Scan for the cell matching the given text and deliver its (x, y) coordinate at center. 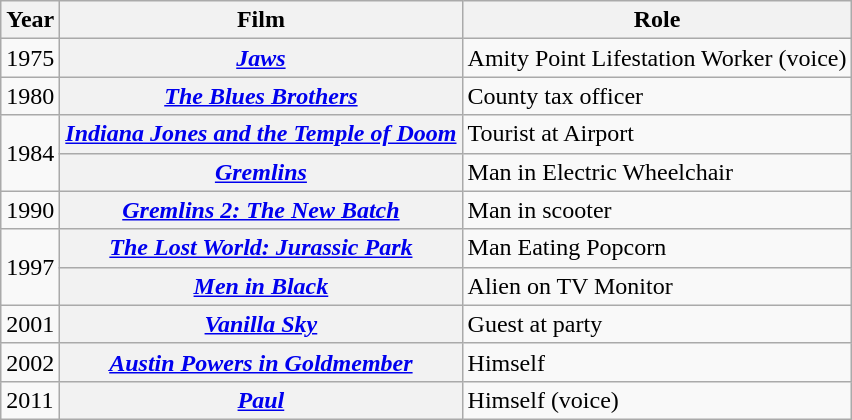
1990 (30, 210)
Role (657, 20)
Amity Point Lifestation Worker (voice) (657, 58)
Gremlins (261, 172)
Austin Powers in Goldmember (261, 362)
Gremlins 2: The New Batch (261, 210)
Guest at party (657, 324)
Men in Black (261, 286)
Man in Electric Wheelchair (657, 172)
Paul (261, 400)
1975 (30, 58)
Himself (657, 362)
Man Eating Popcorn (657, 248)
County tax officer (657, 96)
The Lost World: Jurassic Park (261, 248)
Man in scooter (657, 210)
Tourist at Airport (657, 134)
Vanilla Sky (261, 324)
Alien on TV Monitor (657, 286)
Himself (voice) (657, 400)
1980 (30, 96)
Film (261, 20)
2002 (30, 362)
2001 (30, 324)
The Blues Brothers (261, 96)
1997 (30, 267)
Year (30, 20)
1984 (30, 153)
Indiana Jones and the Temple of Doom (261, 134)
Jaws (261, 58)
2011 (30, 400)
